Determine the [x, y] coordinate at the center of the cell enclosing the given text.  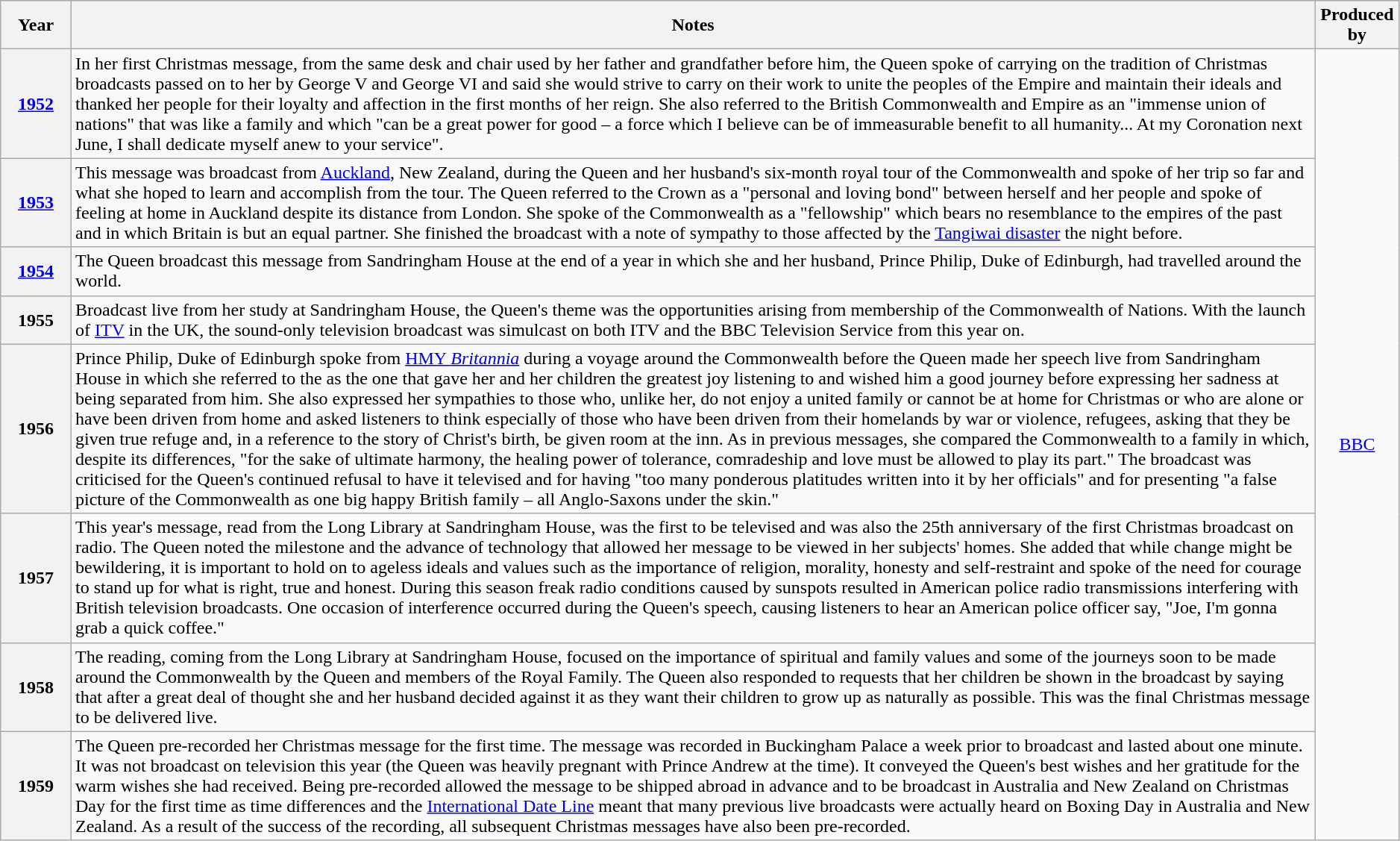
Notes [692, 25]
Producedby [1357, 25]
BBC [1357, 445]
1955 [36, 319]
1953 [36, 203]
Year [36, 25]
1958 [36, 687]
1954 [36, 272]
1952 [36, 104]
1959 [36, 786]
1957 [36, 578]
1956 [36, 428]
